Capture the cell that displays the provided text and extract its [x, y] central coordinate. 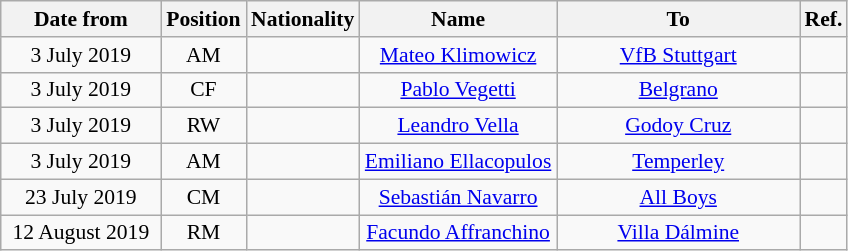
Mateo Klimowicz [458, 55]
Villa Dálmine [678, 233]
Ref. [824, 19]
Emiliano Ellacopulos [458, 162]
Leandro Vella [458, 126]
Godoy Cruz [678, 126]
RM [204, 233]
All Boys [678, 197]
Date from [81, 19]
Facundo Affranchino [458, 233]
Pablo Vegetti [458, 90]
Nationality [302, 19]
23 July 2019 [81, 197]
VfB Stuttgart [678, 55]
Temperley [678, 162]
CF [204, 90]
Position [204, 19]
Sebastián Navarro [458, 197]
12 August 2019 [81, 233]
CM [204, 197]
Name [458, 19]
Belgrano [678, 90]
To [678, 19]
RW [204, 126]
